Locate the cell with the specified text and output its (X, Y) center coordinate. 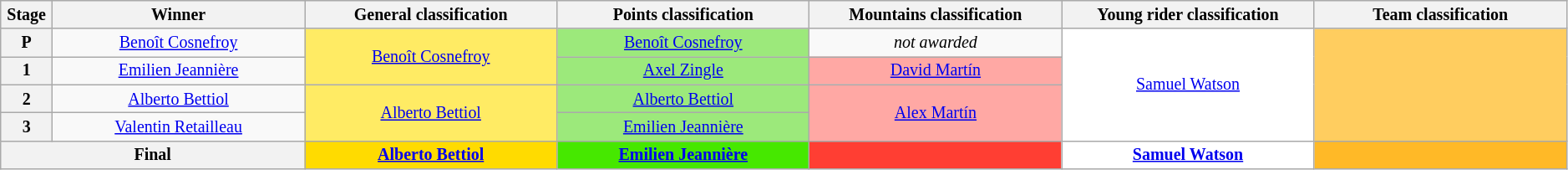
Young rider classification (1188, 15)
2 (27, 99)
Final (153, 154)
General classification (431, 15)
Team classification (1440, 15)
Stage (27, 15)
1 (27, 70)
David Martín (936, 70)
P (27, 44)
Valentin Retailleau (179, 127)
3 (27, 127)
Points classification (683, 15)
Mountains classification (936, 15)
Winner (179, 15)
not awarded (936, 44)
Axel Zingle (683, 70)
Alex Martín (936, 112)
